Detect which cell encompasses the target text, then output its (x, y) center coordinate. 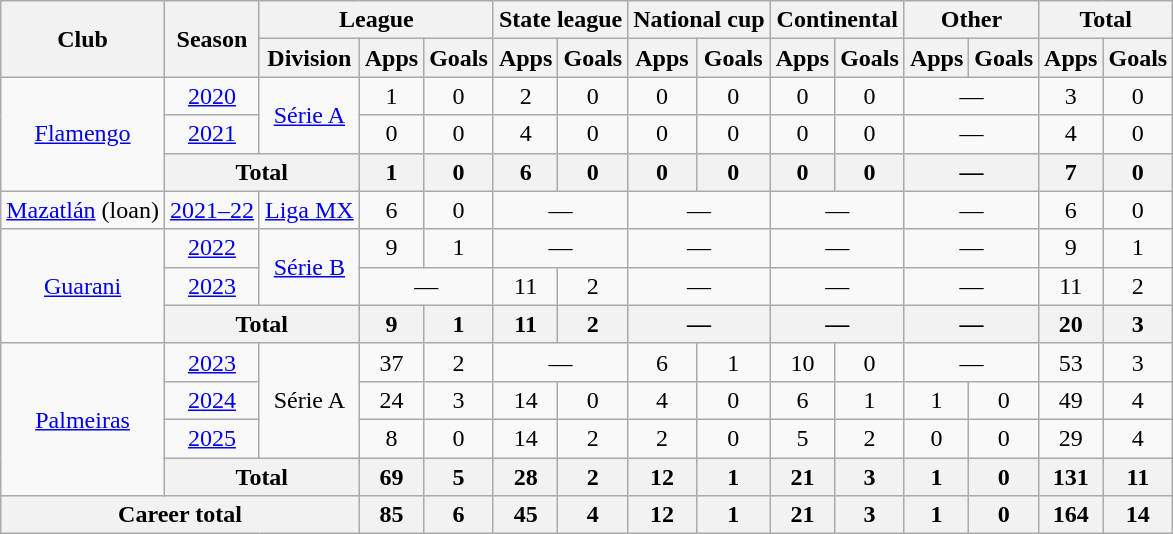
Career total (180, 515)
Série B (309, 267)
29 (1071, 438)
24 (391, 400)
131 (1071, 477)
Guarani (83, 286)
37 (391, 362)
Palmeiras (83, 419)
National cup (699, 20)
164 (1071, 515)
Liga MX (309, 210)
20 (1071, 324)
2025 (212, 438)
2021 (212, 134)
2022 (212, 248)
Division (309, 58)
2020 (212, 96)
49 (1071, 400)
Continental (837, 20)
Season (212, 39)
Flamengo (83, 134)
8 (391, 438)
69 (391, 477)
2024 (212, 400)
2021–22 (212, 210)
45 (525, 515)
Club (83, 39)
85 (391, 515)
Other (971, 20)
28 (525, 477)
Mazatlán (loan) (83, 210)
53 (1071, 362)
10 (802, 362)
State league (560, 20)
7 (1071, 172)
League (376, 20)
